Return [x, y] of the center of cell containing provided text 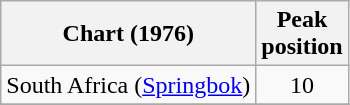
10 [302, 85]
Chart (1976) [128, 34]
Peakposition [302, 34]
South Africa (Springbok) [128, 85]
